Output the (X, Y) coordinate of the center of the cell containing the given text.  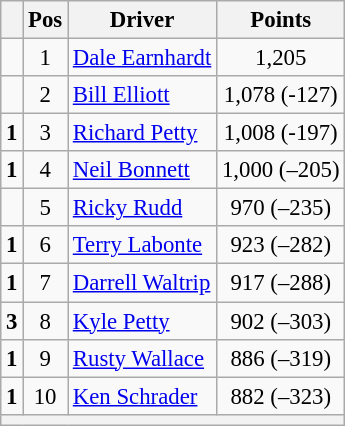
1,078 (-127) (281, 95)
Driver (142, 20)
Rusty Wallace (142, 358)
1,205 (281, 58)
4 (46, 170)
1,008 (-197) (281, 133)
5 (46, 208)
923 (–282) (281, 245)
7 (46, 283)
970 (–235) (281, 208)
2 (46, 95)
Kyle Petty (142, 321)
Ken Schrader (142, 396)
886 (–319) (281, 358)
6 (46, 245)
Points (281, 20)
Richard Petty (142, 133)
Bill Elliott (142, 95)
Terry Labonte (142, 245)
9 (46, 358)
Neil Bonnett (142, 170)
917 (–288) (281, 283)
Dale Earnhardt (142, 58)
882 (–323) (281, 396)
8 (46, 321)
Ricky Rudd (142, 208)
Darrell Waltrip (142, 283)
Pos (46, 20)
10 (46, 396)
1,000 (–205) (281, 170)
902 (–303) (281, 321)
